Detect which cell encompasses the target text, then output its (X, Y) center coordinate. 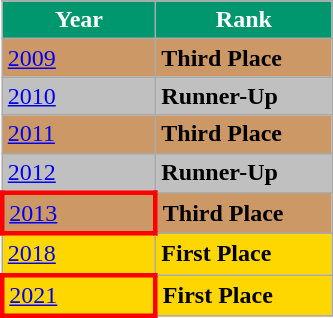
2021 (79, 296)
Rank (244, 20)
Year (79, 20)
2010 (79, 96)
2018 (79, 254)
2012 (79, 173)
2011 (79, 134)
2013 (79, 214)
2009 (79, 58)
